Search for the cell housing the specified text and yield its (X, Y) center coordinate. 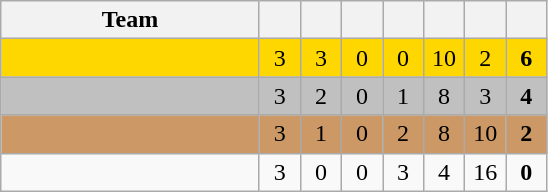
Team (130, 20)
16 (486, 172)
6 (526, 58)
